Pinpoint the cell where the given text exists, returning its [X, Y] midpoint coordinate. 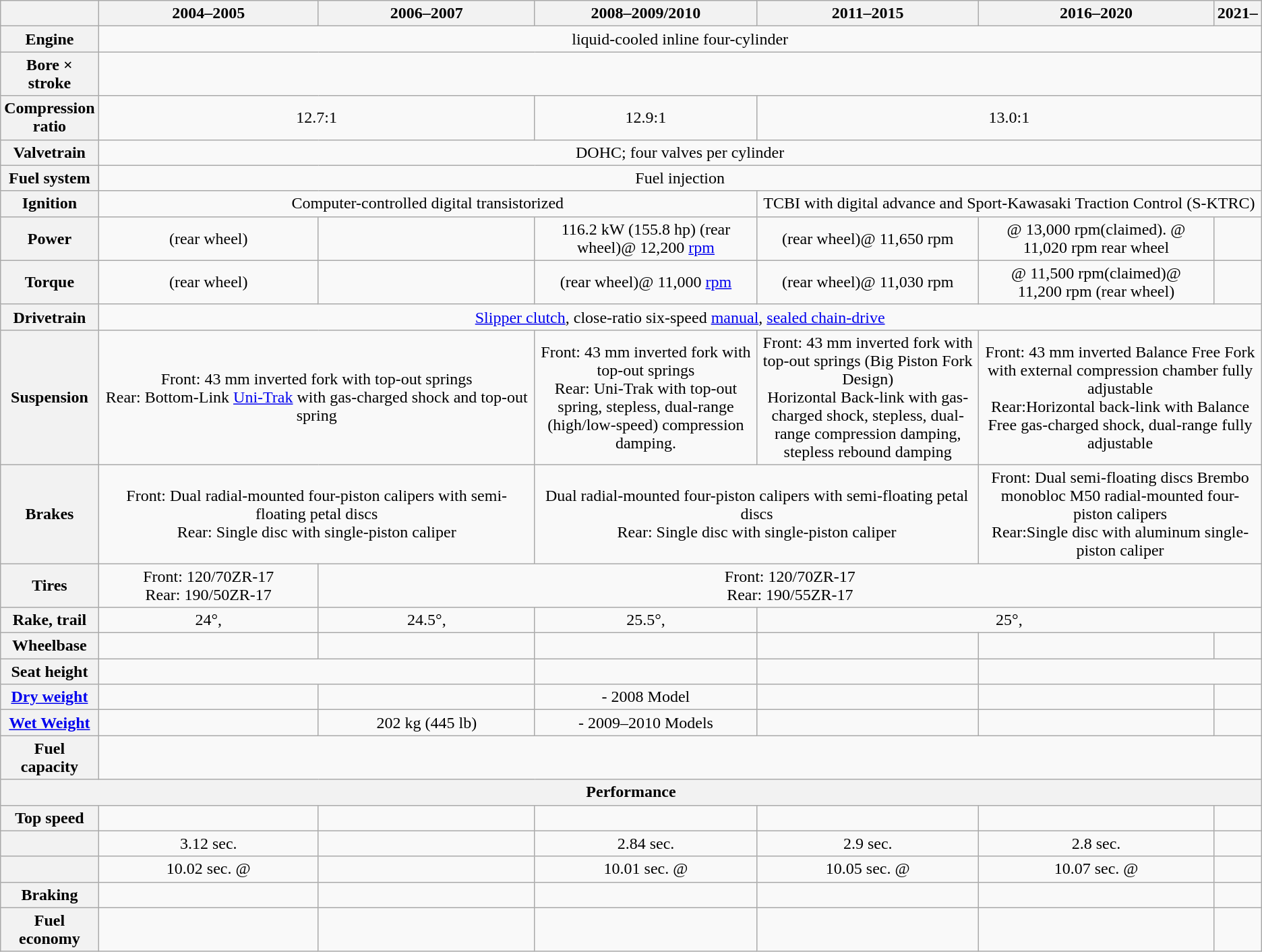
Valvetrain [50, 152]
(rear wheel)@ 11,650 rpm [868, 239]
24.5°, [426, 620]
Brakes [50, 514]
Wheelbase [50, 646]
Tires [50, 585]
2006–2007 [426, 13]
25.5°, [646, 620]
2008–2009/2010 [646, 13]
Engine [50, 39]
10.05 sec. @ [868, 869]
12.7:1 [317, 117]
Front: Dual radial-mounted four-piston calipers with semi-floating petal discsRear: Single disc with single-piston caliper [317, 514]
Fuel economy [50, 929]
Fuel capacity [50, 758]
Power [50, 239]
@ 13,000 rpm(claimed). @ 11,020 rpm rear wheel [1096, 239]
Fuel injection [680, 178]
Computer-controlled digital transistorized [427, 204]
24°, [208, 620]
Front: Dual semi-floating discs Brembo monobloc M50 radial-mounted four-piston calipersRear:Single disc with aluminum single-piston caliper [1120, 514]
- 2008 Model [646, 697]
(rear wheel)@ 11,000 rpm [646, 282]
2.84 sec. [646, 843]
Bore × stroke [50, 74]
10.01 sec. @ [646, 869]
Dry weight [50, 697]
116.2 kW (155.8 hp) (rear wheel)@ 12,200 rpm [646, 239]
TCBI with digital advance and Sport-Kawasaki Traction Control (S-KTRC) [1010, 204]
12.9:1 [646, 117]
10.02 sec. @ [208, 869]
Seat height [50, 672]
Suspension [50, 397]
3.12 sec. [208, 843]
Front: 43 mm inverted fork with top-out springsRear: Bottom-Link Uni-Trak with gas-charged shock and top-out spring [317, 397]
@ 11,500 rpm(claimed)@ 11,200 rpm (rear wheel) [1096, 282]
2004–2005 [208, 13]
Ignition [50, 204]
Top speed [50, 818]
- 2009–2010 Models [646, 723]
Rake, trail [50, 620]
Dual radial-mounted four-piston calipers with semi-floating petal discsRear: Single disc with single-piston caliper [756, 514]
Compression ratio [50, 117]
10.07 sec. @ [1096, 869]
2021– [1238, 13]
DOHC; four valves per cylinder [680, 152]
2.9 sec. [868, 843]
Braking [50, 895]
Drivetrain [50, 317]
2.8 sec. [1096, 843]
Front: 43 mm inverted fork with top-out springsRear: Uni-Trak with top-out spring, stepless, dual-range (high/low-speed) compression damping. [646, 397]
(rear wheel)@ 11,030 rpm [868, 282]
2016–2020 [1096, 13]
Front: 120/70ZR-17Rear: 190/55ZR-17 [790, 585]
13.0:1 [1010, 117]
202 kg (445 lb) [426, 723]
Torque [50, 282]
2011–2015 [868, 13]
liquid-cooled inline four-cylinder [680, 39]
25°, [1010, 620]
Fuel system [50, 178]
Front: 120/70ZR-17Rear: 190/50ZR-17 [208, 585]
Performance [631, 792]
Slipper clutch, close-ratio six-speed manual, sealed chain-drive [680, 317]
Wet Weight [50, 723]
